Capture the cell that displays the provided text and extract its (X, Y) central coordinate. 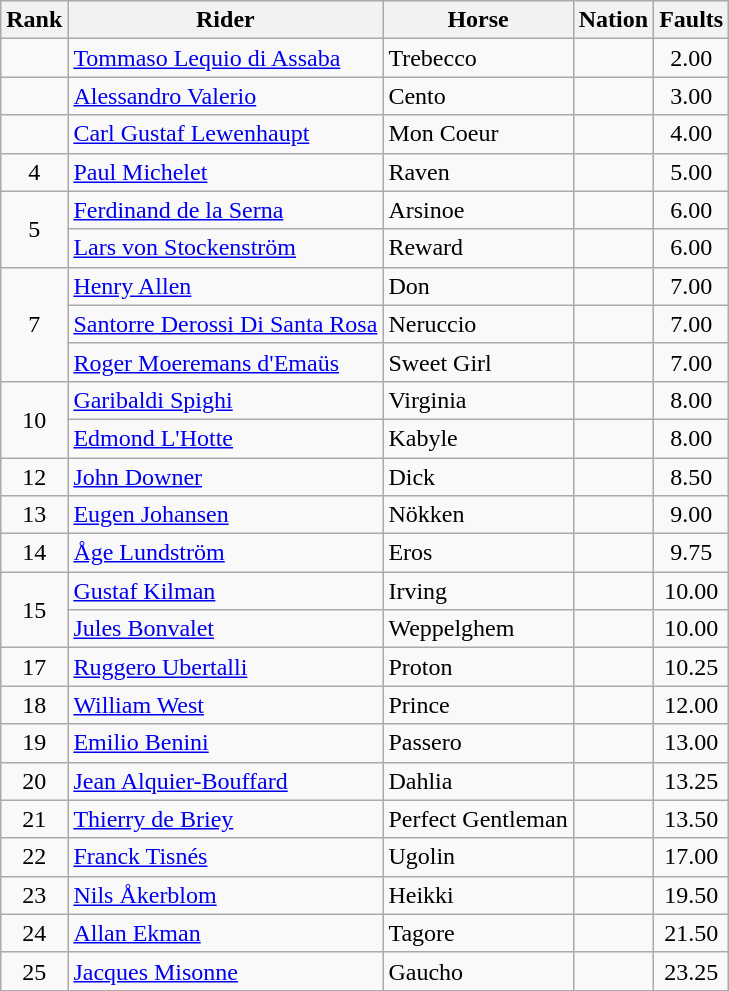
Dahlia (478, 781)
Kabyle (478, 438)
7 (34, 324)
Allan Ekman (226, 933)
23.25 (692, 971)
Ugolin (478, 857)
Tagore (478, 933)
Jules Bonvalet (226, 629)
Franck Tisnés (226, 857)
2.00 (692, 58)
Nils Åkerblom (226, 895)
21.50 (692, 933)
Raven (478, 172)
Nation (613, 20)
13 (34, 515)
Jacques Misonne (226, 971)
Carl Gustaf Lewenhaupt (226, 134)
Emilio Benini (226, 743)
Lars von Stockenström (226, 248)
Faults (692, 20)
Neruccio (478, 324)
Arsinoe (478, 210)
Heikki (478, 895)
Henry Allen (226, 286)
13.00 (692, 743)
Åge Lundström (226, 553)
8.50 (692, 477)
Jean Alquier-Bouffard (226, 781)
Rank (34, 20)
Irving (478, 591)
Nökken (478, 515)
Paul Michelet (226, 172)
Rider (226, 20)
Cento (478, 96)
18 (34, 705)
Mon Coeur (478, 134)
Sweet Girl (478, 362)
9.00 (692, 515)
17.00 (692, 857)
Don (478, 286)
5.00 (692, 172)
Roger Moeremans d'Emaüs (226, 362)
Proton (478, 667)
10 (34, 419)
Tommaso Lequio di Assaba (226, 58)
Prince (478, 705)
Ruggero Ubertalli (226, 667)
Weppelghem (478, 629)
19.50 (692, 895)
25 (34, 971)
3.00 (692, 96)
13.50 (692, 819)
15 (34, 610)
Perfect Gentleman (478, 819)
9.75 (692, 553)
14 (34, 553)
William West (226, 705)
12.00 (692, 705)
Passero (478, 743)
Dick (478, 477)
5 (34, 229)
13.25 (692, 781)
Virginia (478, 400)
12 (34, 477)
Ferdinand de la Serna (226, 210)
21 (34, 819)
Horse (478, 20)
22 (34, 857)
Eros (478, 553)
Thierry de Briey (226, 819)
Santorre Derossi Di Santa Rosa (226, 324)
17 (34, 667)
Gustaf Kilman (226, 591)
Alessandro Valerio (226, 96)
Eugen Johansen (226, 515)
Trebecco (478, 58)
20 (34, 781)
Edmond L'Hotte (226, 438)
Gaucho (478, 971)
4.00 (692, 134)
Garibaldi Spighi (226, 400)
Reward (478, 248)
10.25 (692, 667)
23 (34, 895)
4 (34, 172)
24 (34, 933)
19 (34, 743)
John Downer (226, 477)
